Scan for the cell matching the given text and deliver its [x, y] coordinate at center. 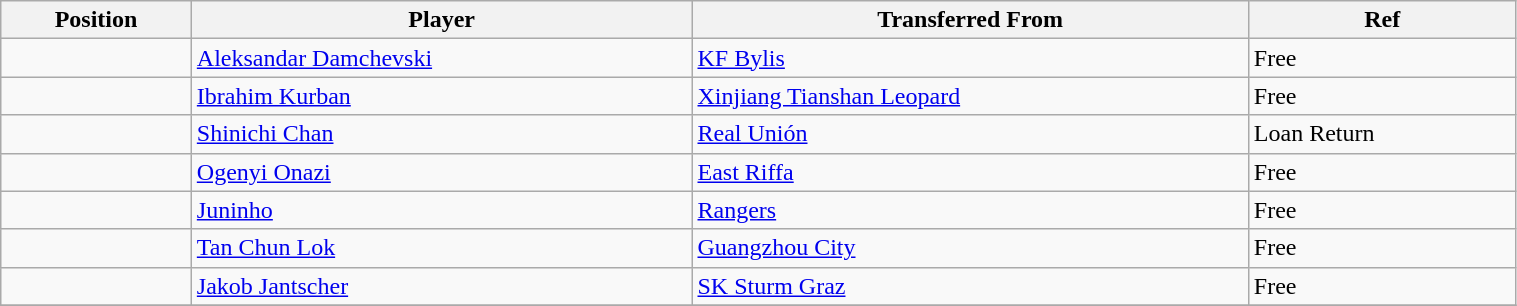
Rangers [970, 210]
SK Sturm Graz [970, 286]
Transferred From [970, 20]
Tan Chun Lok [442, 248]
Shinichi Chan [442, 134]
Jakob Jantscher [442, 286]
KF Bylis [970, 58]
East Riffa [970, 172]
Position [96, 20]
Ref [1382, 20]
Player [442, 20]
Real Unión [970, 134]
Aleksandar Damchevski [442, 58]
Loan Return [1382, 134]
Guangzhou City [970, 248]
Ibrahim Kurban [442, 96]
Ogenyi Onazi [442, 172]
Xinjiang Tianshan Leopard [970, 96]
Juninho [442, 210]
